Return the (X, Y) coordinate for the center point of the cell that contains the specified text.  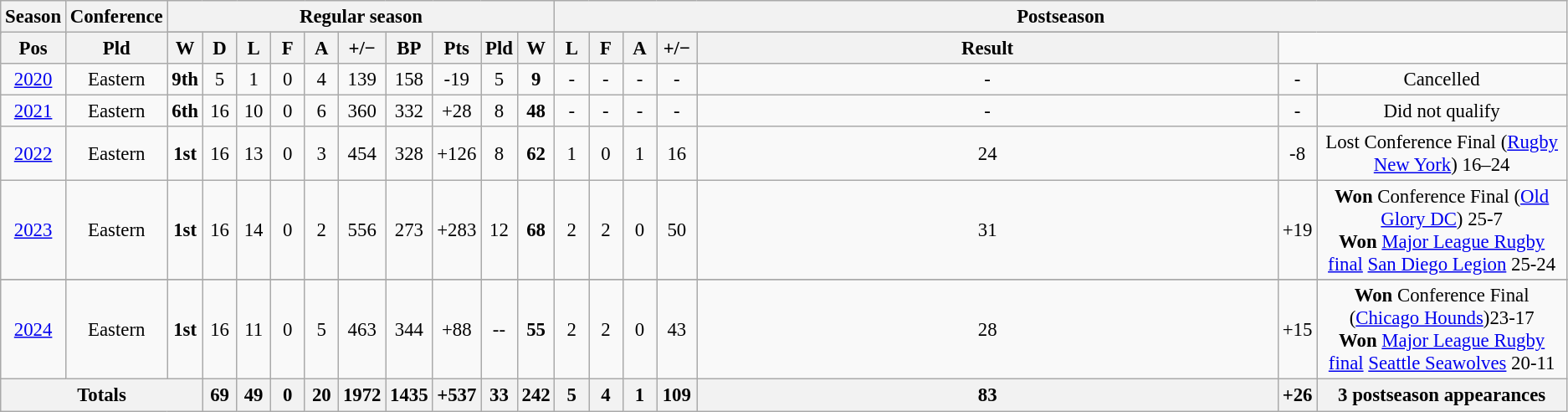
83 (987, 395)
Won Conference Final (Old Glory DC) 25-7 Won Major League Rugby final San Diego Legion 25-24 (1442, 231)
55 (535, 330)
2021 (33, 111)
344 (409, 330)
Did not qualify (1442, 111)
11 (254, 330)
9 (535, 80)
24 (987, 154)
+537 (457, 395)
28 (987, 330)
360 (362, 111)
332 (409, 111)
68 (535, 231)
Pts (457, 49)
-8 (1297, 154)
31 (987, 231)
33 (500, 395)
+28 (457, 111)
BP (409, 49)
556 (362, 231)
139 (362, 80)
+26 (1297, 395)
-19 (457, 80)
Pos (33, 49)
13 (254, 154)
454 (362, 154)
D (219, 49)
3 postseason appearances (1442, 395)
43 (677, 330)
69 (219, 395)
12 (500, 231)
+15 (1297, 330)
2022 (33, 154)
62 (535, 154)
1435 (409, 395)
Totals (102, 395)
+126 (457, 154)
14 (254, 231)
6th (185, 111)
2023 (33, 231)
Lost Conference Final (Rugby New York) 16–24 (1442, 154)
+283 (457, 231)
+88 (457, 330)
328 (409, 154)
10 (254, 111)
273 (409, 231)
48 (535, 111)
2024 (33, 330)
50 (677, 231)
9th (185, 80)
Conference (116, 17)
242 (535, 395)
Won Conference Final (Chicago Hounds)23-17 Won Major League Rugby final Seattle Seawolves 20-11 (1442, 330)
1972 (362, 395)
49 (254, 395)
Cancelled (1442, 80)
109 (677, 395)
-- (500, 330)
158 (409, 80)
2020 (33, 80)
Postseason (1061, 17)
Season (33, 17)
3 (321, 154)
463 (362, 330)
Result (987, 49)
20 (321, 395)
Regular season (361, 17)
+19 (1297, 231)
6 (321, 111)
